Provide the (X, Y) coordinate of the cell's center where the given text is located.  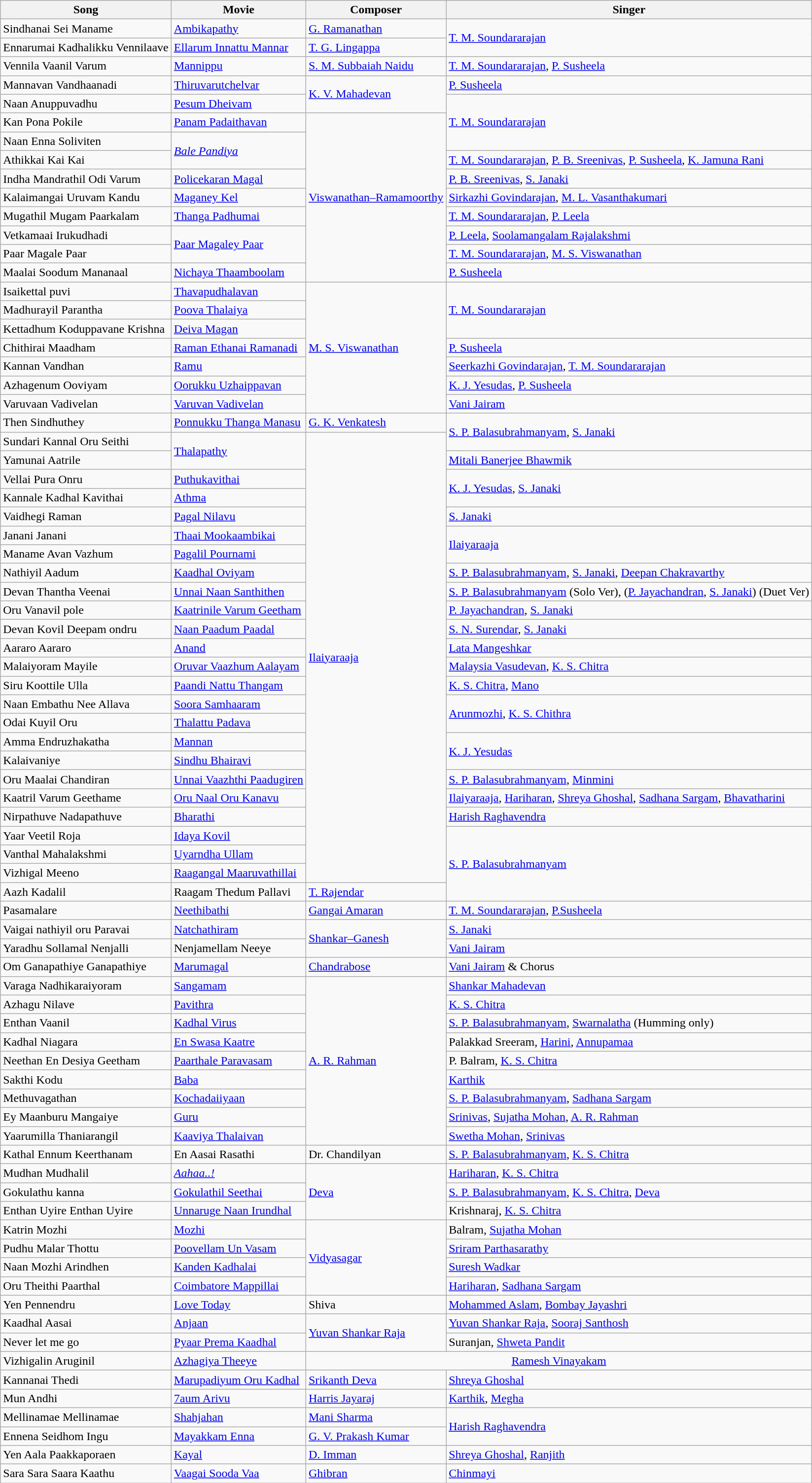
Naan Paadum Paadal (239, 629)
Dr. Chandilyan (376, 1155)
Mitali Banerjee Bhawmik (629, 460)
Poova Thalaiya (239, 310)
M. S. Viswanathan (376, 348)
Soora Samhaaram (239, 704)
S. P. Balasubrahmanyam, Swarnalatha (Humming only) (629, 1023)
P. Leela, Soolamangalam Rajalakshmi (629, 235)
Odai Kuyil Oru (86, 723)
Enthan Uyire Enthan Uyire (86, 1211)
Shreya Ghoshal, Ranjith (629, 1455)
Hariharan, K. S. Chitra (629, 1173)
Thaai Mookaambikai (239, 535)
Balram, Sujatha Mohan (629, 1230)
Kaatril Varum Geethame (86, 798)
Maganey Kel (239, 197)
Kaadhal Oviyam (239, 573)
Vellai Pura Onru (86, 479)
Paar Magaley Paar (239, 245)
Love Today (239, 1305)
Mannan (239, 741)
Varuvaan Vadivelan (86, 404)
T. M. Soundararajan, P. Susheela (629, 66)
Natchathiram (239, 929)
Athikkai Kai Kai (86, 160)
Shiva (376, 1305)
Varuvan Vadivelan (239, 404)
Aazh Kadalil (86, 892)
Sriram Parthasarathy (629, 1248)
Methuvagathan (86, 1098)
Ghibran (376, 1474)
Song (86, 10)
Oru Vanavil pole (86, 610)
Oruvar Vaazhum Aalayam (239, 667)
T. M. Soundararajan, M. S. Viswanathan (629, 254)
Sundari Kannal Oru Seithi (86, 441)
Maname Avan Vazhum (86, 554)
Bale Pandiya (239, 150)
Kayal (239, 1455)
Ey Maanburu Mangaiye (86, 1117)
Kalaimangai Uruvam Kandu (86, 197)
P. Jayachandran, S. Janaki (629, 610)
Aararo Aararo (86, 648)
Mani Sharma (376, 1417)
Vaigai nathiyil oru Paravai (86, 929)
Marumagal (239, 967)
Kan Pona Pokile (86, 122)
T. M. Soundararajan, P. B. Sreenivas, P. Susheela, K. Jamuna Rani (629, 160)
Sirkazhi Govindarajan, M. L. Vasanthakumari (629, 197)
Anjaan (239, 1323)
Ramu (239, 366)
Vaagai Sooda Vaa (239, 1474)
Deva (376, 1192)
Gokulathu kanna (86, 1192)
Oru Naal Oru Kanavu (239, 798)
K. J. Yesudas, S. Janaki (629, 488)
Raman Ethanai Ramanadi (239, 348)
Kadhal Niagara (86, 1042)
Deiva Magan (239, 329)
Om Ganapathiye Ganapathiye (86, 967)
Ellarum Innattu Mannar (239, 47)
Pudhu Malar Thottu (86, 1248)
Unnai Vaazhthi Paadugiren (239, 779)
Yuvan Shankar Raja, Sooraj Santhosh (629, 1323)
Suresh Wadkar (629, 1267)
Policekaran Magal (239, 178)
Yen Pennendru (86, 1305)
Baba (239, 1079)
Kannale Kadhal Kavithai (86, 497)
Idaya Kovil (239, 836)
Pesum Dheivam (239, 104)
7aum Arivu (239, 1398)
G. Ramanathan (376, 29)
Vizhigal Meeno (86, 873)
Ponnukku Thanga Manasu (239, 423)
Malaysia Vasudevan, K. S. Chitra (629, 667)
Naan Enna Soliviten (86, 141)
Yen Aala Paakkaporaen (86, 1455)
S. P. Balasubrahmanyam, K. S. Chitra (629, 1155)
Sakthi Kodu (86, 1079)
Shankar–Ganesh (376, 939)
Kalaivaniye (86, 760)
Pasamalare (86, 911)
K. S. Chitra (629, 1004)
Vani Jairam & Chorus (629, 967)
Neethibathi (239, 911)
S. P. Balasubrahmanyam, Minmini (629, 779)
Paar Magale Paar (86, 254)
T. Rajendar (376, 892)
Janani Janani (86, 535)
Azhagu Nilave (86, 1004)
Mellinamae Mellinamae (86, 1417)
Gokulathil Seethai (239, 1192)
Vidyasagar (376, 1258)
Ennena Seidhom Ingu (86, 1436)
Unnaruge Naan Irundhal (239, 1211)
Siru Koottile Ulla (86, 685)
Mudhan Mudhalil (86, 1173)
Hariharan, Sadhana Sargam (629, 1286)
Suranjan, Shweta Pandit (629, 1342)
Mun Andhi (86, 1398)
Yuvan Shankar Raja (376, 1333)
Yamunai Aatrile (86, 460)
Bharathi (239, 816)
Amma Endruzhakatha (86, 741)
Yaradhu Sollamal Nenjalli (86, 948)
Yaarumilla Thaniarangil (86, 1135)
Pyaar Prema Kaadhal (239, 1342)
K. J. Yesudas, P. Susheela (629, 385)
Swetha Mohan, Srinivas (629, 1135)
Naan Anuppuvadhu (86, 104)
Sara Sara Saara Kaathu (86, 1474)
Vetkamaai Irukudhadi (86, 235)
Unnai Naan Santhithen (239, 592)
Gangai Amaran (376, 911)
Puthukavithai (239, 479)
Kaadhal Aasai (86, 1323)
Oorukku Uzhaippavan (239, 385)
S. M. Subbaiah Naidu (376, 66)
Nathiyil Aadum (86, 573)
Guru (239, 1117)
Kaatrinile Varum Geetham (239, 610)
Azhagiya Theeye (239, 1361)
Paandi Nattu Thangam (239, 685)
Vizhigalin Aruginil (86, 1361)
Uyarndha Ullam (239, 854)
Aahaa..! (239, 1173)
Pavithra (239, 1004)
Paarthale Paravasam (239, 1060)
Marupadiyum Oru Kadhal (239, 1379)
Pagal Nilavu (239, 516)
Azhagenum Ooviyam (86, 385)
Nenjamellam Neeye (239, 948)
Composer (376, 10)
Karthik (629, 1079)
Pagalil Pournami (239, 554)
Viswanathan–Ramamoorthy (376, 197)
Sindhu Bhairavi (239, 760)
Then Sindhuthey (86, 423)
Ilaiyaraaja, Hariharan, Shreya Ghoshal, Sadhana Sargam, Bhavatharini (629, 798)
Mannavan Vandhaanadi (86, 85)
Ramesh Vinayakam (559, 1361)
Chithirai Maadham (86, 348)
S. P. Balasubrahmanyam, K. S. Chitra, Deva (629, 1192)
Anand (239, 648)
Shahjahan (239, 1417)
Vanthal Mahalakshmi (86, 854)
Kettadhum Koduppavane Krishna (86, 329)
Kochadaiiyaan (239, 1098)
Chandrabose (376, 967)
Malaiyoram Mayile (86, 667)
Madhurayil Parantha (86, 310)
Devan Kovil Deepam ondru (86, 629)
Devan Thantha Veenai (86, 592)
D. Imman (376, 1455)
Oru Maalai Chandiran (86, 779)
Mannippu (239, 66)
S. P. Balasubrahmanyam, S. Janaki, Deepan Chakravarthy (629, 573)
Lata Mangeshkar (629, 648)
Sindhanai Sei Maname (86, 29)
Thavapudhalavan (239, 291)
En Aasai Rasathi (239, 1155)
Neethan En Desiya Geetham (86, 1060)
Vennila Vaanil Varum (86, 66)
Movie (239, 10)
Seerkazhi Govindarajan, T. M. Soundararajan (629, 366)
Kanden Kadhalai (239, 1267)
Yaar Veetil Roja (86, 836)
Mayakkam Enna (239, 1436)
Nichaya Thaamboolam (239, 273)
Naan Embathu Nee Allava (86, 704)
Oru Theithi Paarthal (86, 1286)
Ambikapathy (239, 29)
Krishnaraj, K. S. Chitra (629, 1211)
Varaga Nadhikaraiyoram (86, 986)
S. P. Balasubrahmanyam (Solo Ver), (P. Jayachandran, S. Janaki) (Duet Ver) (629, 592)
Kadhal Virus (239, 1023)
Enthan Vaanil (86, 1023)
Isaikettal puvi (86, 291)
Arunmozhi, K. S. Chithra (629, 713)
Shankar Mahadevan (629, 986)
En Swasa Kaatre (239, 1042)
Mohammed Aslam, Bombay Jayashri (629, 1305)
Never let me go (86, 1342)
Thalattu Padava (239, 723)
Kannanai Thedi (86, 1379)
Panam Padaithavan (239, 122)
Srinivas, Sujatha Mohan, A. R. Rahman (629, 1117)
Chinmayi (629, 1474)
G. K. Venkatesh (376, 423)
Indha Mandrathil Odi Varum (86, 178)
T. G. Lingappa (376, 47)
G. V. Prakash Kumar (376, 1436)
A. R. Rahman (376, 1061)
Karthik, Megha (629, 1398)
Palakkad Sreeram, Harini, Annupamaa (629, 1042)
Katrin Mozhi (86, 1230)
Mozhi (239, 1230)
T. M. Soundararajan, P. Leela (629, 216)
Harris Jayaraj (376, 1398)
P. B. Sreenivas, S. Janaki (629, 178)
K. J. Yesudas (629, 751)
Poovellam Un Vasam (239, 1248)
Srikanth Deva (376, 1379)
K. S. Chitra, Mano (629, 685)
Mugathil Mugam Paarkalam (86, 216)
Thiruvarutchelvar (239, 85)
Ennarumai Kadhalikku Vennilaave (86, 47)
K. V. Mahadevan (376, 94)
Vaidhegi Raman (86, 516)
T. M. Soundararajan, P.Susheela (629, 911)
Raagam Thedum Pallavi (239, 892)
Maalai Soodum Mananaal (86, 273)
Raagangal Maaruvathillai (239, 873)
Kaaviya Thalaivan (239, 1135)
S. N. Surendar, S. Janaki (629, 629)
Singer (629, 10)
Athma (239, 497)
Kathal Ennum Keerthanam (86, 1155)
Nirpathuve Nadapathuve (86, 816)
Coimbatore Mappillai (239, 1286)
S. P. Balasubrahmanyam (629, 864)
Shreya Ghoshal (629, 1379)
Kannan Vandhan (86, 366)
Thanga Padhumai (239, 216)
P. Balram, K. S. Chitra (629, 1060)
S. P. Balasubrahmanyam, Sadhana Sargam (629, 1098)
Naan Mozhi Arindhen (86, 1267)
Sangamam (239, 986)
S. P. Balasubrahmanyam, S. Janaki (629, 432)
Thalapathy (239, 451)
